Output the [X, Y] coordinate of the center of the cell containing the given text.  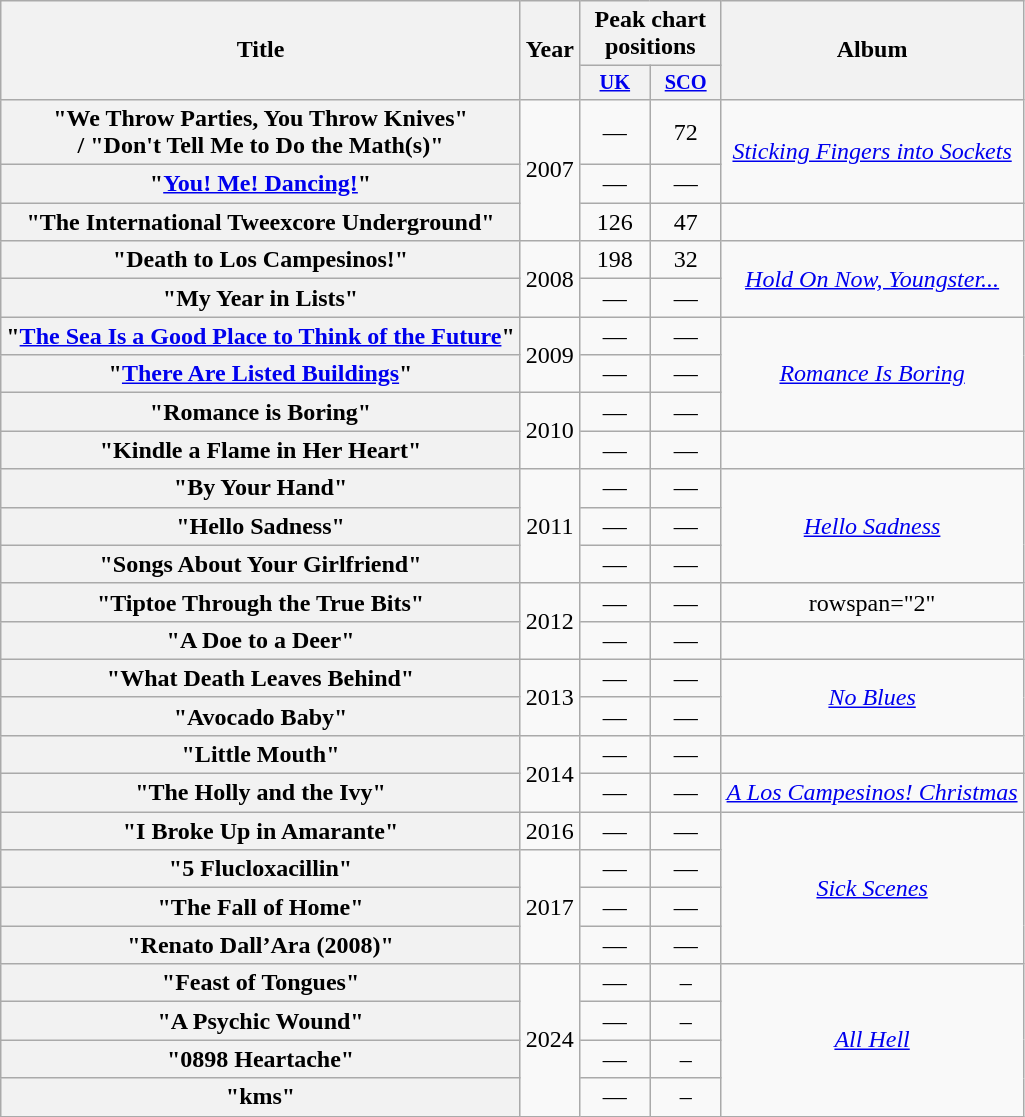
"I Broke Up in Amarante" [261, 831]
Title [261, 50]
2007 [550, 170]
2017 [550, 907]
2008 [550, 279]
"Romance is Boring" [261, 412]
Hello Sadness [872, 526]
"There Are Listed Buildings" [261, 374]
2009 [550, 355]
All Hell [872, 1040]
"Death to Los Campesinos!" [261, 260]
"A Psychic Wound" [261, 1021]
"What Death Leaves Behind" [261, 678]
"Renato Dall’Ara (2008)" [261, 945]
Romance Is Boring [872, 374]
"Avocado Baby" [261, 716]
"A Doe to a Deer" [261, 640]
2016 [550, 831]
"Feast of Tongues" [261, 983]
198 [614, 260]
Sticking Fingers into Sockets [872, 150]
"The International Tweexcore Underground" [261, 222]
"We Throw Parties, You Throw Knives"/ "Don't Tell Me to Do the Math(s)" [261, 132]
47 [686, 222]
2024 [550, 1040]
72 [686, 132]
"Kindle a Flame in Her Heart" [261, 450]
"Tiptoe Through the True Bits" [261, 602]
32 [686, 260]
"0898 Heartache" [261, 1059]
SCO [686, 83]
2010 [550, 431]
Album [872, 50]
Sick Scenes [872, 888]
2014 [550, 773]
A Los Campesinos! Christmas [872, 793]
"By Your Hand" [261, 488]
"My Year in Lists" [261, 298]
126 [614, 222]
"Hello Sadness" [261, 526]
UK [614, 83]
Year [550, 50]
2012 [550, 621]
2011 [550, 526]
"Songs About Your Girlfriend" [261, 564]
"Little Mouth" [261, 754]
Hold On Now, Youngster... [872, 279]
Peak chart positions [650, 34]
"The Holly and the Ivy" [261, 793]
2013 [550, 697]
"5 Flucloxacillin" [261, 869]
"The Sea Is a Good Place to Think of the Future" [261, 336]
"You! Me! Dancing!" [261, 184]
rowspan="2" [872, 602]
"kms" [261, 1097]
No Blues [872, 697]
"The Fall of Home" [261, 907]
